Provide the (X, Y) coordinate of the cell's center where the given text is located.  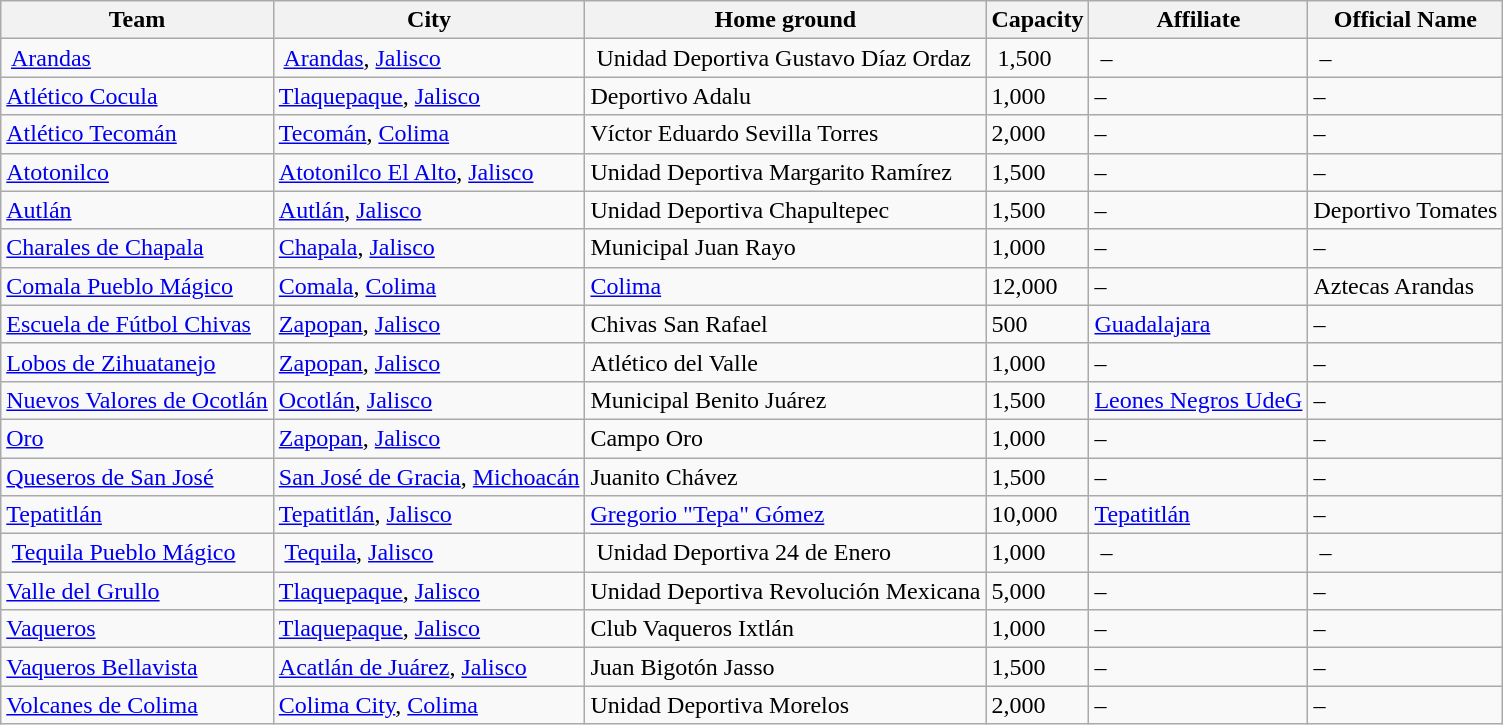
Atlético Cocula (138, 96)
Team (138, 20)
Unidad Deportiva Morelos (786, 705)
Vaqueros Bellavista (138, 667)
Chapala, Jalisco (429, 248)
Tequila, Jalisco (429, 553)
Official Name (1406, 20)
Atlético del Valle (786, 362)
Arandas (138, 58)
Atotonilco (138, 172)
Unidad Deportiva Gustavo Díaz Ordaz (786, 58)
Unidad Deportiva 24 de Enero (786, 553)
Tepatitlán, Jalisco (429, 515)
Leones Negros UdeG (1198, 400)
Vaqueros (138, 629)
Comala, Colima (429, 286)
Atotonilco El Alto, Jalisco (429, 172)
Lobos de Zihuatanejo (138, 362)
San José de Gracia, Michoacán (429, 477)
10,000 (1038, 515)
Affiliate (1198, 20)
Valle del Grullo (138, 591)
500 (1038, 324)
Aztecas Arandas (1406, 286)
Volcanes de Colima (138, 705)
Chivas San Rafael (786, 324)
Ocotlán, Jalisco (429, 400)
Campo Oro (786, 438)
Capacity (1038, 20)
Tequila Pueblo Mágico (138, 553)
Autlán (138, 210)
12,000 (1038, 286)
City (429, 20)
Atlético Tecomán (138, 134)
Unidad Deportiva Margarito Ramírez (786, 172)
Juan Bigotón Jasso (786, 667)
Deportivo Adalu (786, 96)
Comala Pueblo Mágico (138, 286)
Unidad Deportiva Revolución Mexicana (786, 591)
Autlán, Jalisco (429, 210)
Queseros de San José (138, 477)
Guadalajara (1198, 324)
Gregorio "Tepa" Gómez (786, 515)
Municipal Benito Juárez (786, 400)
Colima City, Colima (429, 705)
Deportivo Tomates (1406, 210)
Acatlán de Juárez, Jalisco (429, 667)
Tecomán, Colima (429, 134)
Charales de Chapala (138, 248)
Nuevos Valores de Ocotlán (138, 400)
Colima (786, 286)
Arandas, Jalisco (429, 58)
Unidad Deportiva Chapultepec (786, 210)
5,000 (1038, 591)
Municipal Juan Rayo (786, 248)
Oro (138, 438)
Víctor Eduardo Sevilla Torres (786, 134)
Escuela de Fútbol Chivas (138, 324)
Home ground (786, 20)
Club Vaqueros Ixtlán (786, 629)
Juanito Chávez (786, 477)
